Detect which cell encompasses the target text, then output its (X, Y) center coordinate. 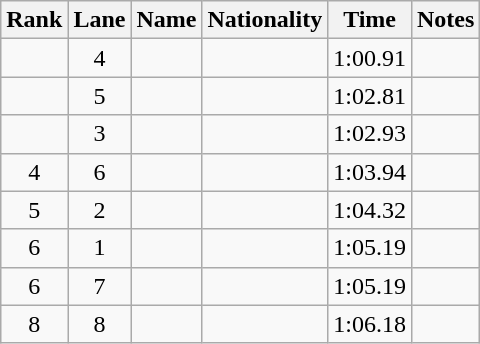
1:06.18 (370, 324)
Name (166, 20)
Time (370, 20)
Nationality (265, 20)
1:04.32 (370, 210)
7 (100, 286)
2 (100, 210)
3 (100, 134)
Notes (445, 20)
1:02.81 (370, 96)
1:00.91 (370, 58)
1:03.94 (370, 172)
1 (100, 248)
Rank (34, 20)
1:02.93 (370, 134)
Lane (100, 20)
